Identify which cell holds the provided text, then report its (x, y) central coordinate. 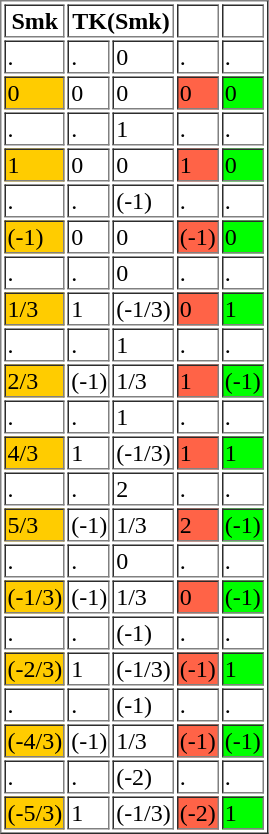
2/3 (34, 380)
(-2/3) (34, 668)
(-5/3) (34, 812)
5/3 (34, 524)
TK(Smk) (121, 20)
Smk (34, 20)
(-4/3) (34, 740)
4/3 (34, 452)
